Provide the [x, y] coordinate of the cell's center where the given text is located.  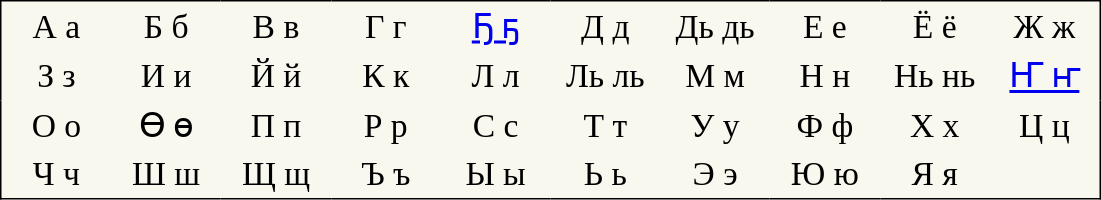
У у [715, 125]
Ө ө [166, 125]
Х х [935, 125]
И и [166, 76]
Ф ф [825, 125]
Б б [166, 26]
Ж ж [1046, 26]
Ё ё [935, 26]
Ч ч [56, 174]
Н н [825, 76]
Щ щ [276, 174]
З з [56, 76]
Э э [715, 174]
Р р [386, 125]
Е е [825, 26]
Т т [605, 125]
А а [56, 26]
М м [715, 76]
Ы ы [496, 174]
С с [496, 125]
О о [56, 125]
К к [386, 76]
Ш ш [166, 174]
В в [276, 26]
Дь дь [715, 26]
Ь ь [605, 174]
Д д [605, 26]
Ҥ ҥ [1046, 76]
Л л [496, 76]
Нь нь [935, 76]
Ъ ъ [386, 174]
Й й [276, 76]
Я я [935, 174]
Ю ю [825, 174]
Ҕ ҕ [496, 26]
Г г [386, 26]
Ц ц [1046, 125]
Ль ль [605, 76]
П п [276, 125]
